Extract the [x, y] coordinate from the center of the cell holding the provided text.  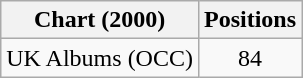
UK Albums (OCC) [100, 58]
Chart (2000) [100, 20]
Positions [250, 20]
84 [250, 58]
